Capture the cell that displays the provided text and extract its (X, Y) central coordinate. 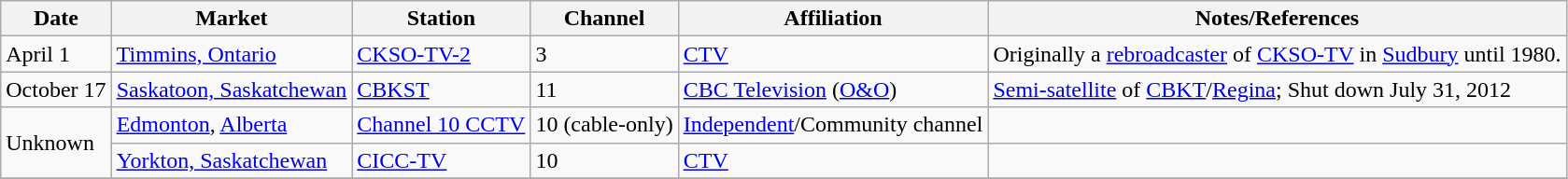
CICC-TV (441, 160)
Semi-satellite of CBKT/Regina; Shut down July 31, 2012 (1278, 89)
3 (604, 54)
Date (56, 19)
Unknown (56, 143)
Channel (604, 19)
10 (cable-only) (604, 125)
October 17 (56, 89)
Originally a rebroadcaster of CKSO-TV in Sudbury until 1980. (1278, 54)
Station (441, 19)
Yorkton, Saskatchewan (232, 160)
CBKST (441, 89)
Saskatoon, Saskatchewan (232, 89)
Market (232, 19)
Channel 10 CCTV (441, 125)
11 (604, 89)
April 1 (56, 54)
CKSO-TV-2 (441, 54)
Independent/Community channel (833, 125)
10 (604, 160)
Timmins, Ontario (232, 54)
Notes/References (1278, 19)
Affiliation (833, 19)
Edmonton, Alberta (232, 125)
CBC Television (O&O) (833, 89)
